Output the [X, Y] coordinate of the center of the cell containing the given text.  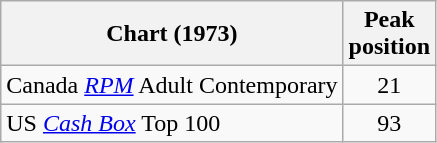
US Cash Box Top 100 [172, 123]
Chart (1973) [172, 34]
Peakposition [389, 34]
Canada RPM Adult Contemporary [172, 85]
21 [389, 85]
93 [389, 123]
